From the cell containing the given text, extract its center point as (x, y) coordinate. 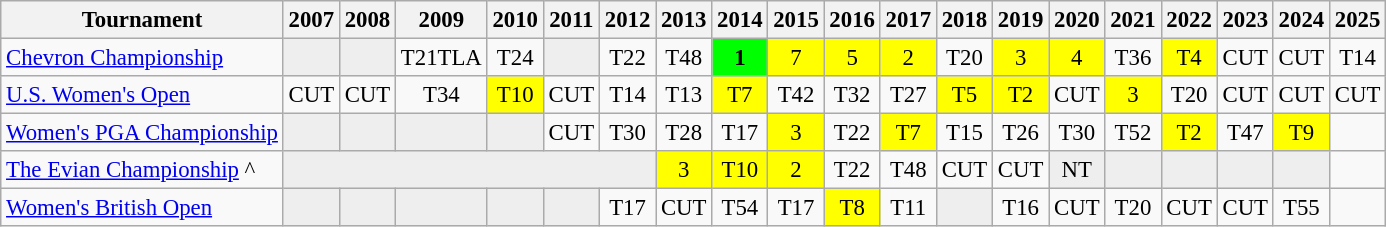
1 (740, 58)
2012 (627, 20)
T5 (964, 95)
2019 (1021, 20)
T15 (964, 133)
2007 (311, 20)
2009 (442, 20)
Women's British Open (142, 208)
2015 (796, 20)
T34 (442, 95)
T16 (1021, 208)
The Evian Championship ^ (142, 170)
Women's PGA Championship (142, 133)
Tournament (142, 20)
T9 (1301, 133)
T13 (684, 95)
T32 (852, 95)
2008 (367, 20)
2014 (740, 20)
T36 (1133, 58)
2022 (1189, 20)
2016 (852, 20)
2017 (908, 20)
U.S. Women's Open (142, 95)
4 (1077, 58)
T11 (908, 208)
2020 (1077, 20)
2024 (1301, 20)
5 (852, 58)
NT (1077, 170)
2011 (571, 20)
T47 (1245, 133)
T28 (684, 133)
Chevron Championship (142, 58)
T4 (1189, 58)
T52 (1133, 133)
T42 (796, 95)
2018 (964, 20)
2025 (1357, 20)
2023 (1245, 20)
2010 (515, 20)
2013 (684, 20)
T54 (740, 208)
T26 (1021, 133)
T8 (852, 208)
2021 (1133, 20)
7 (796, 58)
T24 (515, 58)
T21TLA (442, 58)
T27 (908, 95)
T55 (1301, 208)
